For the text-containing cell, return its midpoint in (x, y) coordinate format. 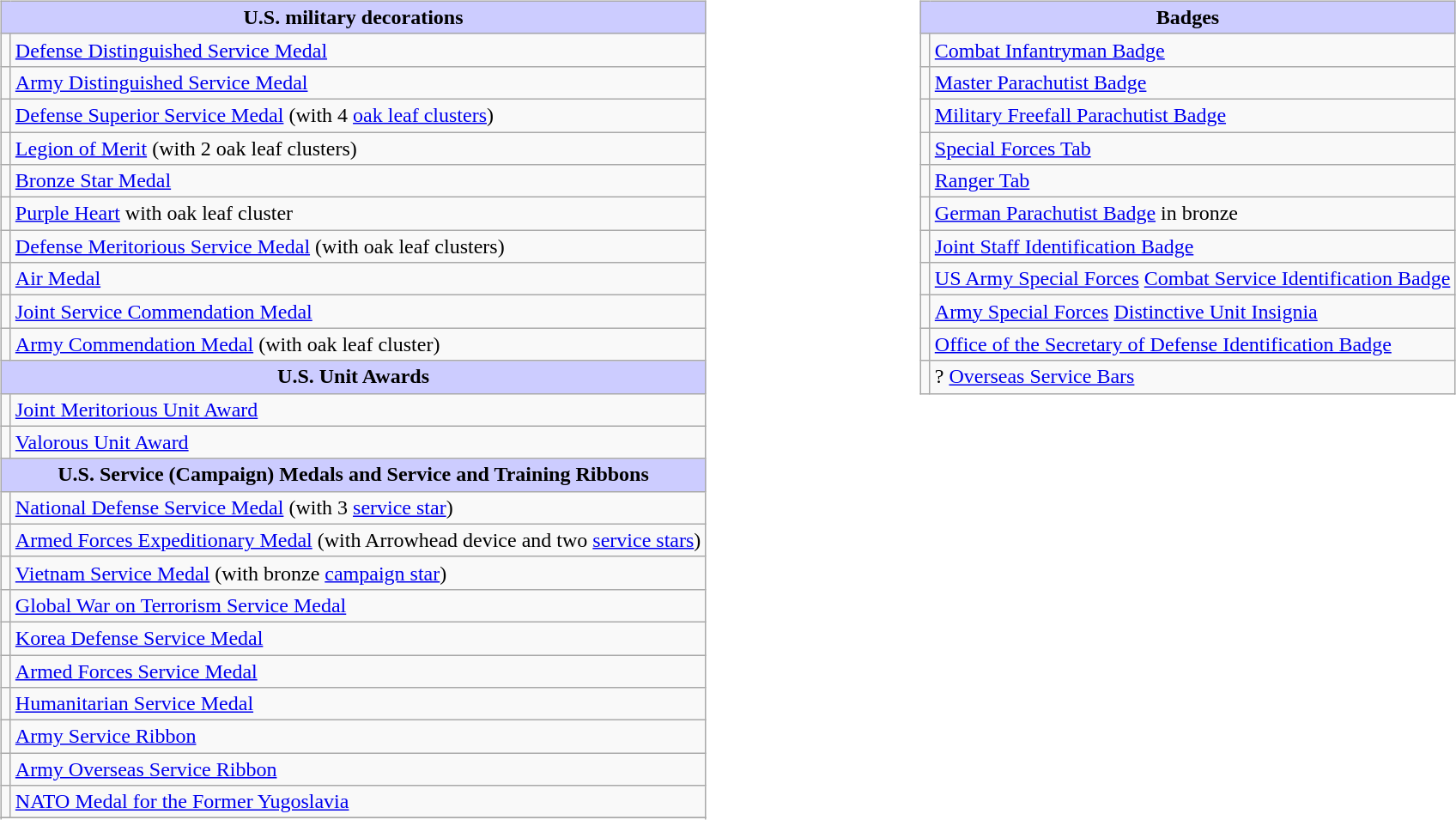
US Army Special Forces Combat Service Identification Badge (1192, 279)
Army Commendation Medal (with oak leaf cluster) (358, 344)
Valorous Unit Award (358, 442)
U.S. military decorations (354, 17)
Defense Superior Service Medal (with 4 oak leaf clusters) (358, 115)
Army Service Ribbon (358, 737)
Army Special Forces Distinctive Unit Insignia (1192, 312)
NATO Medal for the Former Yugoslavia (358, 802)
U.S. Service (Campaign) Medals and Service and Training Ribbons (354, 475)
German Parachutist Badge in bronze (1192, 214)
Global War on Terrorism Service Medal (358, 605)
Office of the Secretary of Defense Identification Badge (1192, 344)
Humanitarian Service Medal (358, 704)
Bronze Star Medal (358, 181)
Korea Defense Service Medal (358, 638)
Ranger Tab (1192, 181)
Army Distinguished Service Medal (358, 82)
Military Freefall Parachutist Badge (1192, 115)
Legion of Merit (with 2 oak leaf clusters) (358, 149)
Defense Meritorious Service Medal (with oak leaf clusters) (358, 246)
Defense Distinguished Service Medal (358, 50)
Armed Forces Service Medal (358, 671)
Badges (1188, 17)
Combat Infantryman Badge (1192, 50)
Purple Heart with oak leaf cluster (358, 214)
Joint Service Commendation Medal (358, 312)
National Defense Service Medal (with 3 service star) (358, 507)
? Overseas Service Bars (1192, 377)
Special Forces Tab (1192, 149)
Joint Meritorious Unit Award (358, 410)
Air Medal (358, 279)
Armed Forces Expeditionary Medal (with Arrowhead device and two service stars) (358, 540)
Army Overseas Service Ribbon (358, 769)
U.S. Unit Awards (354, 377)
Joint Staff Identification Badge (1192, 246)
Vietnam Service Medal (with bronze campaign star) (358, 573)
Master Parachutist Badge (1192, 82)
